Output the [X, Y] coordinate of the center of the cell containing the given text.  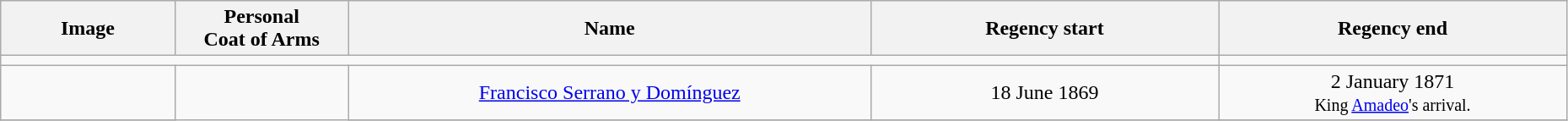
Regency end [1393, 29]
Name [609, 29]
Francisco Serrano y Domínguez [609, 93]
PersonalCoat of Arms [261, 29]
2 January 1871King Amadeo's arrival. [1393, 93]
Image [88, 29]
Regency start [1044, 29]
18 June 1869 [1044, 93]
